Find where the given text appears and provide that cell's center as (X, Y) coordinate. 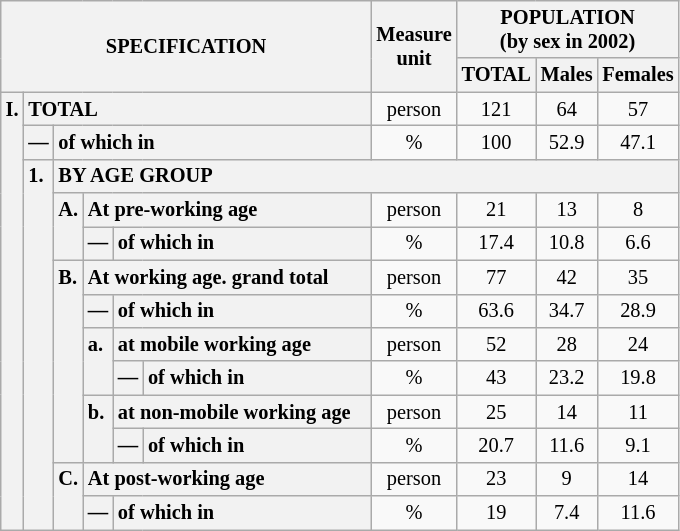
10.8 (567, 243)
52 (496, 344)
28.9 (638, 311)
9.1 (638, 445)
23 (496, 479)
52.9 (567, 142)
42 (567, 277)
SPECIFICATION (186, 46)
19.8 (638, 378)
19 (496, 513)
57 (638, 109)
Measure unit (414, 46)
6.6 (638, 243)
At working age. grand total (227, 277)
11 (638, 412)
7.4 (567, 513)
Females (638, 75)
20.7 (496, 445)
C. (68, 496)
25 (496, 412)
1. (38, 344)
at non-mobile working age (242, 412)
24 (638, 344)
I. (12, 311)
at mobile working age (242, 344)
BY AGE GROUP (366, 176)
28 (567, 344)
A. (68, 226)
63.6 (496, 311)
121 (496, 109)
8 (638, 210)
b. (98, 428)
13 (567, 210)
64 (567, 109)
9 (567, 479)
21 (496, 210)
100 (496, 142)
a. (98, 360)
43 (496, 378)
77 (496, 277)
17.4 (496, 243)
23.2 (567, 378)
Males (567, 75)
At post-working age (227, 479)
35 (638, 277)
POPULATION (by sex in 2002) (568, 29)
B. (68, 361)
34.7 (567, 311)
47.1 (638, 142)
At pre-working age (227, 210)
